Output the [x, y] coordinate of the center of the cell containing the given text.  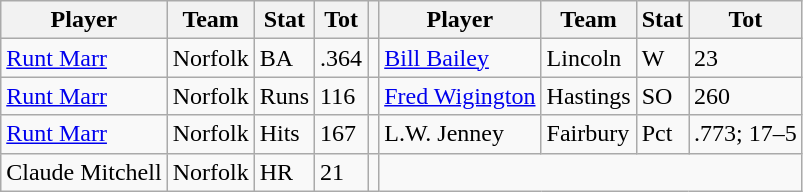
Hits [284, 134]
HR [284, 172]
Runs [284, 96]
260 [745, 96]
Bill Bailey [460, 58]
Claude Mitchell [84, 172]
Pct [662, 134]
L.W. Jenney [460, 134]
Lincoln [588, 58]
SO [662, 96]
23 [745, 58]
Fairbury [588, 134]
.773; 17–5 [745, 134]
W [662, 58]
167 [342, 134]
116 [342, 96]
Hastings [588, 96]
Fred Wigington [460, 96]
21 [342, 172]
.364 [342, 58]
BA [284, 58]
